Search for the cell housing the specified text and yield its (X, Y) center coordinate. 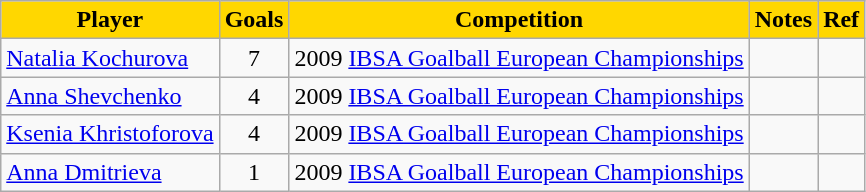
Ksenia Khristoforova (110, 134)
7 (254, 58)
Ref (842, 20)
Player (110, 20)
Competition (519, 20)
Anna Dmitrieva (110, 172)
1 (254, 172)
Notes (783, 20)
Anna Shevchenko (110, 96)
Goals (254, 20)
Natalia Kochurova (110, 58)
